Search for the cell housing the specified text and yield its [x, y] center coordinate. 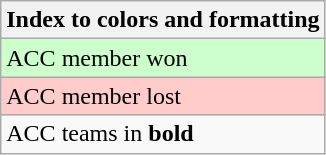
ACC member lost [163, 96]
ACC teams in bold [163, 134]
Index to colors and formatting [163, 20]
ACC member won [163, 58]
